Identify which cell holds the provided text, then report its [X, Y] central coordinate. 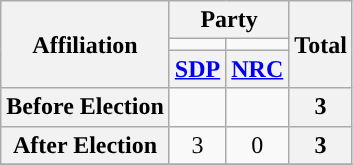
Party [228, 20]
NRC [258, 69]
Before Election [86, 107]
0 [258, 145]
Affiliation [86, 44]
Total [321, 44]
After Election [86, 145]
SDP [197, 69]
